Output the (X, Y) coordinate of the center of the cell containing the given text.  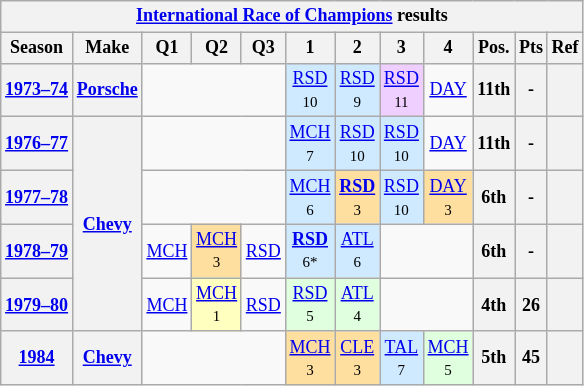
1973–74 (37, 90)
International Race of Champions results (292, 16)
4th (494, 305)
Q2 (217, 48)
RSD11 (402, 90)
45 (532, 358)
26 (532, 305)
Q1 (167, 48)
Make (107, 48)
Q3 (263, 48)
3 (402, 48)
RSD5 (310, 305)
Porsche (107, 90)
MCH1 (217, 305)
1 (310, 48)
MCH6 (310, 197)
1979–80 (37, 305)
Pts (532, 48)
MCH7 (310, 144)
2 (358, 48)
ATL6 (358, 251)
TAL7 (402, 358)
Pos. (494, 48)
Season (37, 48)
1977–78 (37, 197)
RSD3 (358, 197)
ATL4 (358, 305)
1978–79 (37, 251)
RSD6* (310, 251)
1976–77 (37, 144)
5th (494, 358)
Ref (565, 48)
RSD9 (358, 90)
CLE3 (358, 358)
DAY3 (448, 197)
1984 (37, 358)
MCH5 (448, 358)
4 (448, 48)
